Locate the cell with the specified text and output its [x, y] center coordinate. 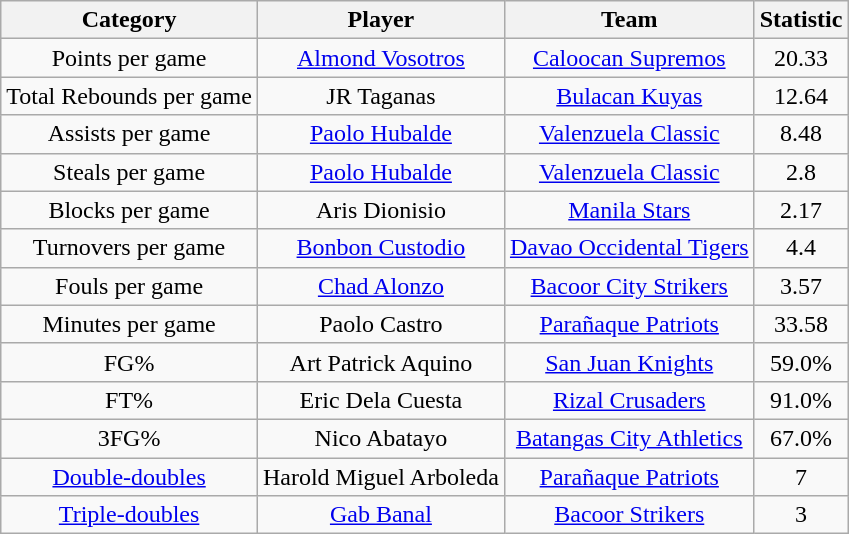
Manila Stars [629, 210]
Davao Occidental Tigers [629, 248]
FG% [130, 362]
Bonbon Custodio [380, 248]
Turnovers per game [130, 248]
Rizal Crusaders [629, 400]
Double-doubles [130, 477]
Total Rebounds per game [130, 96]
Blocks per game [130, 210]
Gab Banal [380, 515]
20.33 [801, 58]
3 [801, 515]
San Juan Knights [629, 362]
Team [629, 20]
Art Patrick Aquino [380, 362]
33.58 [801, 324]
Bacoor City Strikers [629, 286]
3.57 [801, 286]
3FG% [130, 438]
12.64 [801, 96]
Eric Dela Cuesta [380, 400]
JR Taganas [380, 96]
Nico Abatayo [380, 438]
Minutes per game [130, 324]
Points per game [130, 58]
91.0% [801, 400]
67.0% [801, 438]
2.17 [801, 210]
Harold Miguel Arboleda [380, 477]
Bacoor Strikers [629, 515]
Player [380, 20]
8.48 [801, 134]
Assists per game [130, 134]
FT% [130, 400]
Triple-doubles [130, 515]
Paolo Castro [380, 324]
Batangas City Athletics [629, 438]
Statistic [801, 20]
Category [130, 20]
4.4 [801, 248]
2.8 [801, 172]
Caloocan Supremos [629, 58]
Almond Vosotros [380, 58]
Chad Alonzo [380, 286]
7 [801, 477]
59.0% [801, 362]
Bulacan Kuyas [629, 96]
Fouls per game [130, 286]
Aris Dionisio [380, 210]
Steals per game [130, 172]
